Find where the given text appears and provide that cell's center as [X, Y] coordinate. 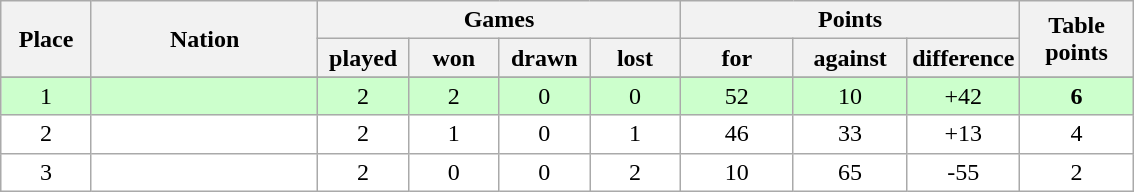
-55 [964, 172]
46 [736, 134]
52 [736, 96]
4 [1076, 134]
3 [46, 172]
won [454, 58]
+13 [964, 134]
Games [499, 20]
Nation [204, 39]
difference [964, 58]
Tablepoints [1076, 39]
drawn [544, 58]
Points [850, 20]
Place [46, 39]
33 [850, 134]
for [736, 58]
played [364, 58]
+42 [964, 96]
against [850, 58]
65 [850, 172]
6 [1076, 96]
lost [636, 58]
